Return (x, y) of the center of cell containing provided text 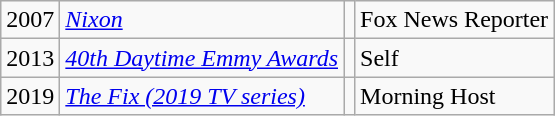
Morning Host (454, 96)
2013 (30, 58)
Fox News Reporter (454, 20)
2007 (30, 20)
Nixon (202, 20)
The Fix (2019 TV series) (202, 96)
Self (454, 58)
40th Daytime Emmy Awards (202, 58)
2019 (30, 96)
